Output the [X, Y] coordinate of the center of the cell containing the given text.  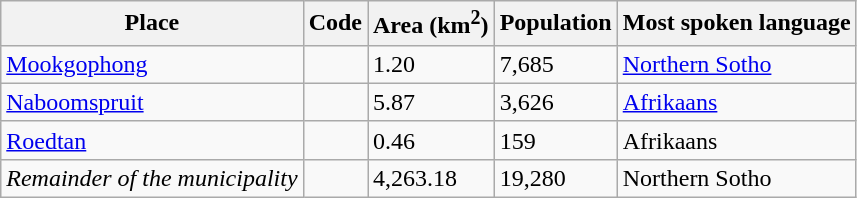
1.20 [432, 64]
0.46 [432, 140]
Naboomspruit [152, 102]
4,263.18 [432, 178]
Remainder of the municipality [152, 178]
Place [152, 24]
19,280 [556, 178]
Mookgophong [152, 64]
159 [556, 140]
Area (km2) [432, 24]
Most spoken language [736, 24]
3,626 [556, 102]
7,685 [556, 64]
5.87 [432, 102]
Population [556, 24]
Code [335, 24]
Roedtan [152, 140]
